Scan for the cell matching the given text and deliver its [x, y] coordinate at center. 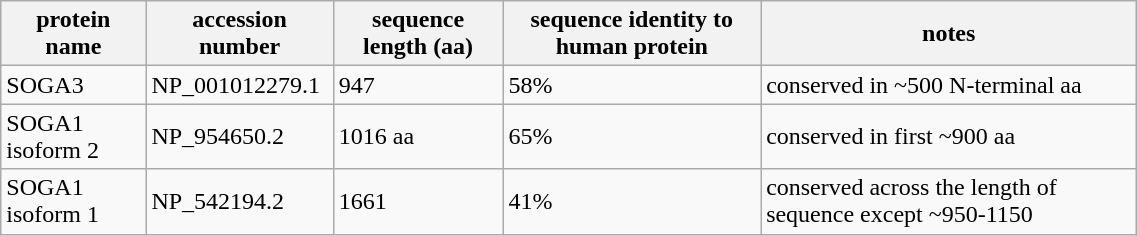
sequence identity to human protein [632, 34]
1661 [418, 202]
1016 aa [418, 136]
SOGA1 isoform 1 [74, 202]
notes [949, 34]
SOGA3 [74, 85]
conserved in ~500 N-terminal aa [949, 85]
accession number [240, 34]
sequence length (aa) [418, 34]
947 [418, 85]
NP_542194.2 [240, 202]
65% [632, 136]
41% [632, 202]
58% [632, 85]
conserved across the length of sequence except ~950-1150 [949, 202]
NP_001012279.1 [240, 85]
conserved in first ~900 aa [949, 136]
NP_954650.2 [240, 136]
protein name [74, 34]
SOGA1 isoform 2 [74, 136]
